For the text-containing cell, return its midpoint in (x, y) coordinate format. 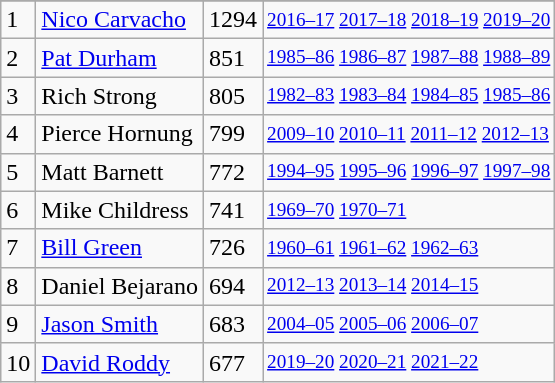
851 (232, 58)
694 (232, 286)
4 (18, 134)
Pat Durham (120, 58)
1982–83 1983–84 1984–85 1985–86 (409, 96)
1969–70 1970–71 (409, 210)
1 (18, 20)
Jason Smith (120, 324)
677 (232, 362)
David Roddy (120, 362)
726 (232, 248)
3 (18, 96)
1994–95 1995–96 1996–97 1997–98 (409, 172)
6 (18, 210)
Nico Carvacho (120, 20)
Bill Green (120, 248)
799 (232, 134)
Matt Barnett (120, 172)
2016–17 2017–18 2018–19 2019–20 (409, 20)
1294 (232, 20)
8 (18, 286)
2019–20 2020–21 2021–22 (409, 362)
1985–86 1986–87 1987–88 1988–89 (409, 58)
2004–05 2005–06 2006–07 (409, 324)
Daniel Bejarano (120, 286)
Pierce Hornung (120, 134)
741 (232, 210)
805 (232, 96)
10 (18, 362)
2012–13 2013–14 2014–15 (409, 286)
Rich Strong (120, 96)
7 (18, 248)
2009–10 2010–11 2011–12 2012–13 (409, 134)
772 (232, 172)
9 (18, 324)
2 (18, 58)
Mike Childress (120, 210)
1960–61 1961–62 1962–63 (409, 248)
683 (232, 324)
5 (18, 172)
